Scan for the cell matching the given text and deliver its (X, Y) coordinate at center. 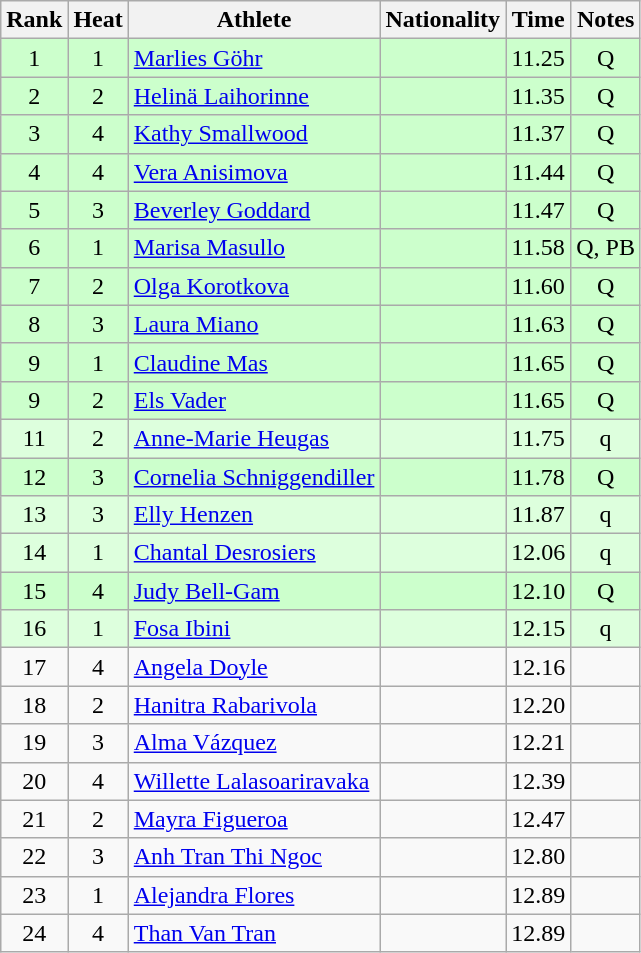
8 (34, 324)
Heat (98, 20)
12.06 (538, 553)
22 (34, 857)
12.47 (538, 819)
Vera Anisimova (254, 172)
20 (34, 781)
Beverley Goddard (254, 210)
12.16 (538, 667)
11.44 (538, 172)
Nationality (443, 20)
Notes (606, 20)
14 (34, 553)
Marisa Masullo (254, 248)
12.80 (538, 857)
Helinä Laihorinne (254, 96)
11.25 (538, 58)
12.15 (538, 629)
11 (34, 438)
Willette Lalasoariravaka (254, 781)
5 (34, 210)
12.21 (538, 743)
11.78 (538, 477)
7 (34, 286)
Fosa Ibini (254, 629)
11.75 (538, 438)
Anh Tran Thi Ngoc (254, 857)
Kathy Smallwood (254, 134)
Judy Bell-Gam (254, 591)
12.39 (538, 781)
Els Vader (254, 400)
16 (34, 629)
Alejandra Flores (254, 895)
Q, PB (606, 248)
11.58 (538, 248)
11.60 (538, 286)
Angela Doyle (254, 667)
Laura Miano (254, 324)
15 (34, 591)
Anne-Marie Heugas (254, 438)
11.37 (538, 134)
Athlete (254, 20)
11.35 (538, 96)
Mayra Figueroa (254, 819)
11.63 (538, 324)
17 (34, 667)
Claudine Mas (254, 362)
Cornelia Schniggendiller (254, 477)
Time (538, 20)
21 (34, 819)
11.87 (538, 515)
Alma Vázquez (254, 743)
12.20 (538, 705)
18 (34, 705)
6 (34, 248)
Than Van Tran (254, 933)
Elly Henzen (254, 515)
24 (34, 933)
12.10 (538, 591)
11.47 (538, 210)
Chantal Desrosiers (254, 553)
12 (34, 477)
13 (34, 515)
Olga Korotkova (254, 286)
23 (34, 895)
Hanitra Rabarivola (254, 705)
19 (34, 743)
Rank (34, 20)
Marlies Göhr (254, 58)
